Output the (x, y) coordinate of the center of the cell containing the given text.  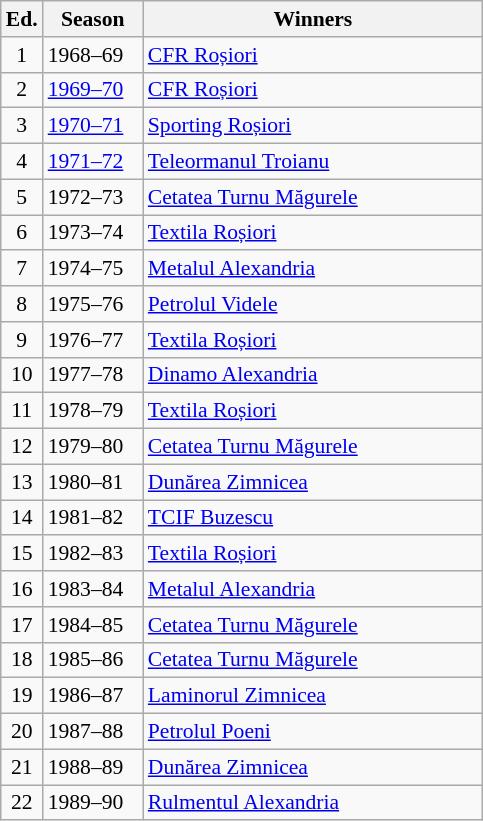
1987–88 (93, 732)
8 (22, 304)
17 (22, 625)
15 (22, 554)
Laminorul Zimnicea (313, 696)
1983–84 (93, 589)
1975–76 (93, 304)
Winners (313, 19)
12 (22, 447)
1972–73 (93, 197)
1973–74 (93, 233)
10 (22, 375)
11 (22, 411)
20 (22, 732)
1968–69 (93, 55)
3 (22, 126)
16 (22, 589)
13 (22, 482)
9 (22, 340)
Petrolul Poeni (313, 732)
1989–90 (93, 803)
1974–75 (93, 269)
Teleormanul Troianu (313, 162)
Season (93, 19)
1985–86 (93, 660)
7 (22, 269)
1984–85 (93, 625)
4 (22, 162)
6 (22, 233)
5 (22, 197)
21 (22, 767)
1970–71 (93, 126)
Rulmentul Alexandria (313, 803)
1981–82 (93, 518)
2 (22, 90)
14 (22, 518)
1979–80 (93, 447)
1969–70 (93, 90)
1 (22, 55)
Sporting Roșiori (313, 126)
1988–89 (93, 767)
Petrolul Videle (313, 304)
19 (22, 696)
1980–81 (93, 482)
1977–78 (93, 375)
1986–87 (93, 696)
Ed. (22, 19)
Dinamo Alexandria (313, 375)
TCIF Buzescu (313, 518)
18 (22, 660)
1982–83 (93, 554)
1971–72 (93, 162)
1976–77 (93, 340)
1978–79 (93, 411)
22 (22, 803)
